Extract the (x, y) coordinate from the center of the cell holding the provided text.  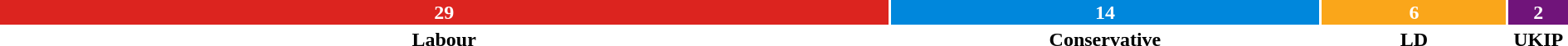
2 (1538, 12)
14 (1105, 12)
29 (444, 12)
6 (1415, 12)
